Identify which cell holds the provided text, then report its [x, y] central coordinate. 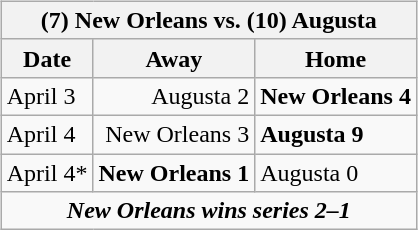
Away [174, 58]
April 4* [47, 173]
Home [336, 58]
April 3 [47, 96]
New Orleans 3 [174, 134]
Date [47, 58]
Augusta 9 [336, 134]
New Orleans 4 [336, 96]
April 4 [47, 134]
Augusta 2 [174, 96]
New Orleans 1 [174, 173]
(7) New Orleans vs. (10) Augusta [208, 20]
New Orleans wins series 2–1 [208, 211]
Augusta 0 [336, 173]
